Locate the cell with the specified text and output its (x, y) center coordinate. 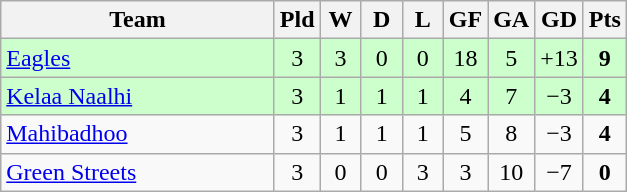
8 (512, 134)
GF (465, 20)
9 (604, 58)
Kelaa Naalhi (138, 96)
10 (512, 172)
GA (512, 20)
Green Streets (138, 172)
18 (465, 58)
Eagles (138, 58)
GD (560, 20)
−7 (560, 172)
Team (138, 20)
+13 (560, 58)
L (422, 20)
Pts (604, 20)
D (382, 20)
7 (512, 96)
W (340, 20)
Pld (297, 20)
Mahibadhoo (138, 134)
